Determine the (x, y) coordinate at the center of the cell enclosing the given text.  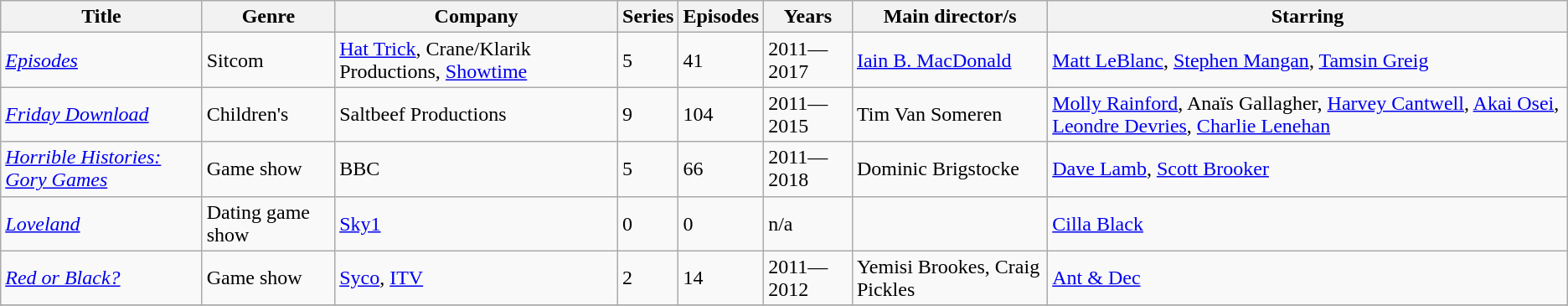
Starring (1308, 17)
Saltbeef Productions (477, 114)
2011—2018 (808, 169)
104 (721, 114)
Red or Black? (101, 278)
Hat Trick, Crane/Klarik Productions, Showtime (477, 60)
Loveland (101, 223)
Dave Lamb, Scott Brooker (1308, 169)
Ant & Dec (1308, 278)
Sky1 (477, 223)
Title (101, 17)
Main director/s (950, 17)
2011—2012 (808, 278)
Series (648, 17)
2 (648, 278)
14 (721, 278)
Matt LeBlanc, Stephen Mangan, Tamsin Greig (1308, 60)
n/a (808, 223)
Friday Download (101, 114)
9 (648, 114)
Children's (268, 114)
2011—2017 (808, 60)
41 (721, 60)
Sitcom (268, 60)
Iain B. MacDonald (950, 60)
Genre (268, 17)
Dominic Brigstocke (950, 169)
BBC (477, 169)
Company (477, 17)
Horrible Histories: Gory Games (101, 169)
Syco, ITV (477, 278)
Tim Van Someren (950, 114)
66 (721, 169)
2011—2015 (808, 114)
Molly Rainford, Anaïs Gallagher, Harvey Cantwell, Akai Osei, Leondre Devries, Charlie Lenehan (1308, 114)
Years (808, 17)
Dating game show (268, 223)
Cilla Black (1308, 223)
Yemisi Brookes, Craig Pickles (950, 278)
